For the text-containing cell, return its midpoint in [x, y] coordinate format. 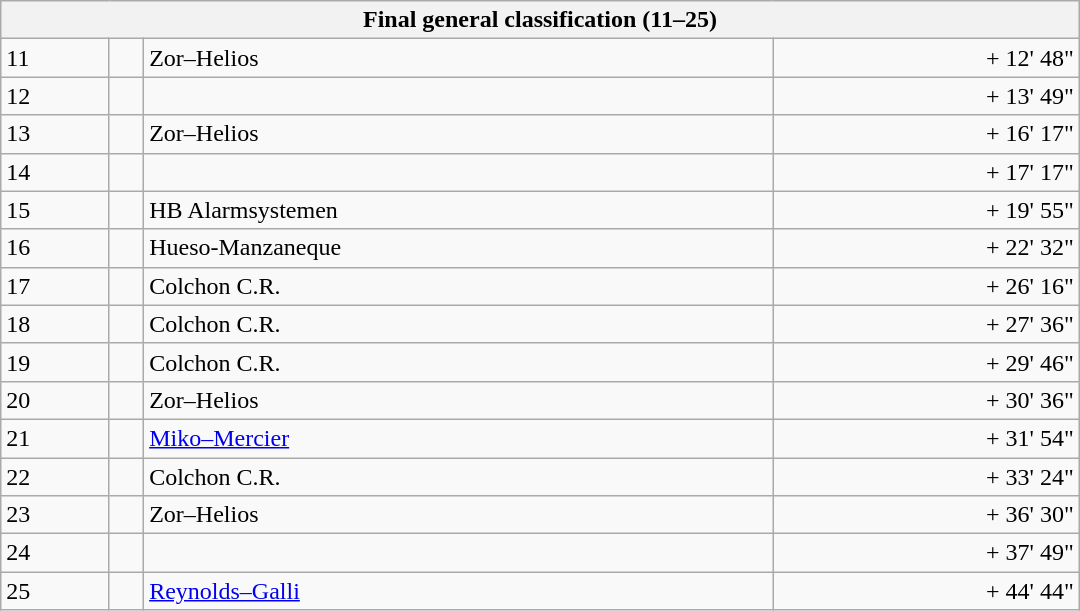
15 [56, 210]
11 [56, 58]
+ 22' 32" [926, 248]
24 [56, 553]
14 [56, 172]
Hueso-Manzaneque [458, 248]
22 [56, 477]
16 [56, 248]
+ 16' 17" [926, 134]
18 [56, 324]
+ 44' 44" [926, 591]
13 [56, 134]
+ 13' 49" [926, 96]
+ 29' 46" [926, 362]
HB Alarmsystemen [458, 210]
+ 12' 48" [926, 58]
25 [56, 591]
21 [56, 438]
+ 31' 54" [926, 438]
+ 27' 36" [926, 324]
Miko–Mercier [458, 438]
+ 30' 36" [926, 400]
23 [56, 515]
Final general classification (11–25) [540, 20]
Reynolds–Galli [458, 591]
17 [56, 286]
+ 26' 16" [926, 286]
19 [56, 362]
+ 36' 30" [926, 515]
+ 33' 24" [926, 477]
20 [56, 400]
12 [56, 96]
+ 17' 17" [926, 172]
+ 19' 55" [926, 210]
+ 37' 49" [926, 553]
